Scan for the cell matching the given text and deliver its (X, Y) coordinate at center. 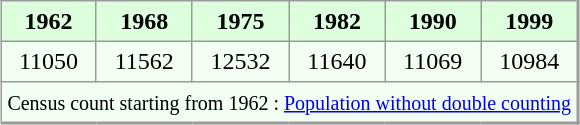
1990 (433, 21)
1968 (144, 21)
11562 (144, 61)
12532 (240, 61)
1962 (49, 21)
11050 (49, 61)
1975 (240, 21)
11640 (337, 61)
1999 (530, 21)
10984 (530, 61)
1982 (337, 21)
11069 (433, 61)
Census count starting from 1962 : Population without double counting (290, 102)
